Output the (x, y) coordinate of the center of the cell containing the given text.  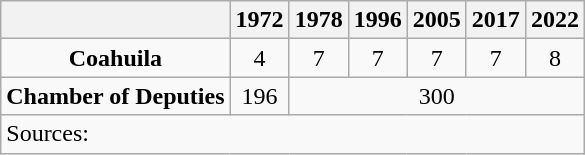
2017 (496, 20)
1972 (260, 20)
Coahuila (116, 58)
300 (436, 96)
196 (260, 96)
2005 (436, 20)
Sources: (293, 134)
Chamber of Deputies (116, 96)
2022 (554, 20)
8 (554, 58)
1978 (318, 20)
1996 (378, 20)
4 (260, 58)
